Return the (x, y) coordinate for the center point of the cell that contains the specified text.  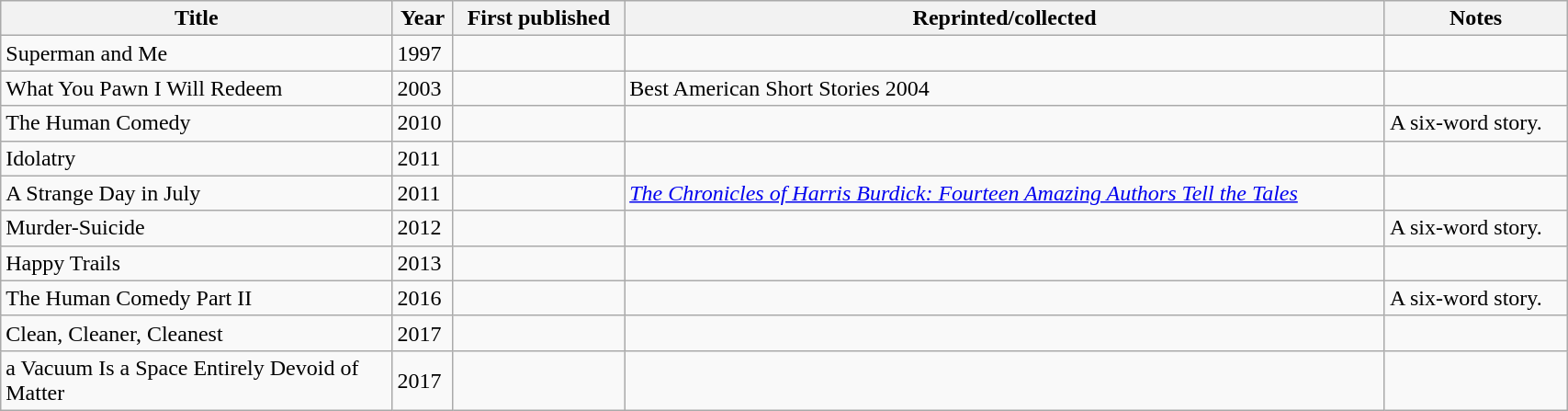
2003 (423, 88)
2010 (423, 123)
Idolatry (197, 158)
The Human Comedy (197, 123)
a Vacuum Is a Space Entirely Devoid of Matter (197, 381)
Murder-Suicide (197, 228)
Notes (1475, 18)
2012 (423, 228)
Superman and Me (197, 53)
Happy Trails (197, 263)
Clean, Cleaner, Cleanest (197, 333)
2013 (423, 263)
1997 (423, 53)
Best American Short Stories 2004 (1005, 88)
Year (423, 18)
The Chronicles of Harris Burdick: Fourteen Amazing Authors Tell the Tales (1005, 193)
2016 (423, 298)
First published (538, 18)
A Strange Day in July (197, 193)
Reprinted/collected (1005, 18)
The Human Comedy Part II (197, 298)
What You Pawn I Will Redeem (197, 88)
Title (197, 18)
